Extract the [x, y] coordinate from the center of the cell holding the provided text.  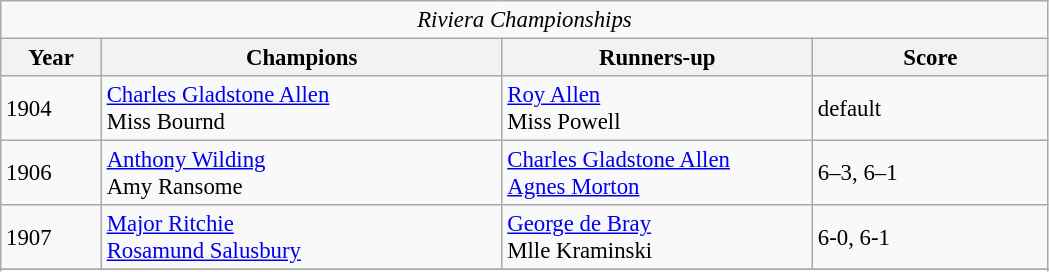
Charles Gladstone Allen Agnes Morton [658, 174]
Champions [302, 58]
Riviera Championships [524, 20]
Score [931, 58]
Charles Gladstone Allen Miss Bournd [302, 108]
George de Bray Mlle Kraminski [658, 238]
Roy Allen Miss Powell [658, 108]
Runners-up [658, 58]
Anthony Wilding Amy Ransome [302, 174]
1904 [52, 108]
Year [52, 58]
default [931, 108]
6-0, 6-1 [931, 238]
6–3, 6–1 [931, 174]
1907 [52, 238]
1906 [52, 174]
Major Ritchie Rosamund Salusbury [302, 238]
